For the text-containing cell, return its midpoint in (x, y) coordinate format. 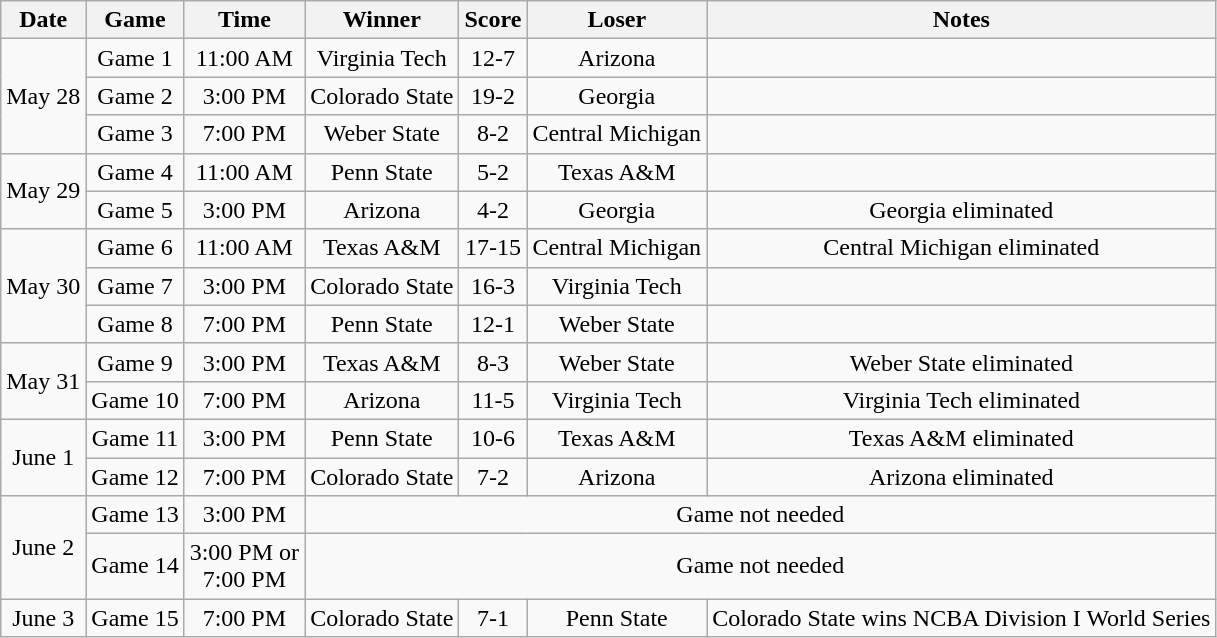
June 2 (44, 548)
Game 14 (135, 566)
16-3 (493, 286)
12-7 (493, 58)
8-3 (493, 362)
Date (44, 20)
Game 15 (135, 618)
Game (135, 20)
May 28 (44, 96)
Loser (617, 20)
11-5 (493, 400)
17-15 (493, 248)
Game 7 (135, 286)
7-2 (493, 477)
May 30 (44, 286)
Notes (962, 20)
3:00 PM or7:00 PM (244, 566)
Game 9 (135, 362)
5-2 (493, 172)
Game 10 (135, 400)
May 31 (44, 381)
7-1 (493, 618)
Game 6 (135, 248)
Texas A&M eliminated (962, 438)
June 3 (44, 618)
8-2 (493, 134)
June 1 (44, 457)
10-6 (493, 438)
Weber State eliminated (962, 362)
Game 3 (135, 134)
12-1 (493, 324)
Game 1 (135, 58)
19-2 (493, 96)
Winner (382, 20)
Game 11 (135, 438)
Game 5 (135, 210)
4-2 (493, 210)
Time (244, 20)
Central Michigan eliminated (962, 248)
Game 12 (135, 477)
Georgia eliminated (962, 210)
Game 8 (135, 324)
Colorado State wins NCBA Division I World Series (962, 618)
Arizona eliminated (962, 477)
Virginia Tech eliminated (962, 400)
Score (493, 20)
May 29 (44, 191)
Game 4 (135, 172)
Game 2 (135, 96)
Game 13 (135, 515)
